Locate the cell with the specified text and output its (X, Y) center coordinate. 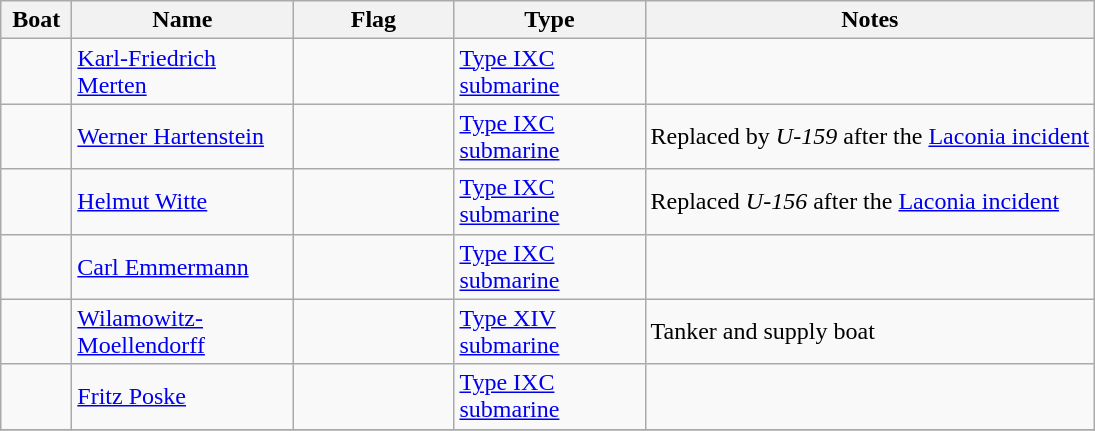
Flag (374, 20)
Name (182, 20)
Notes (870, 20)
Type XIV submarine (550, 332)
Type (550, 20)
Karl-Friedrich Merten (182, 72)
Replaced by U-159 after the Laconia incident (870, 136)
Fritz Poske (182, 396)
Carl Emmermann (182, 266)
Boat (36, 20)
Werner Hartenstein (182, 136)
Wilamowitz-Moellendorff (182, 332)
Replaced U-156 after the Laconia incident (870, 202)
Helmut Witte (182, 202)
Tanker and supply boat (870, 332)
